Output the (X, Y) coordinate of the center of the cell containing the given text.  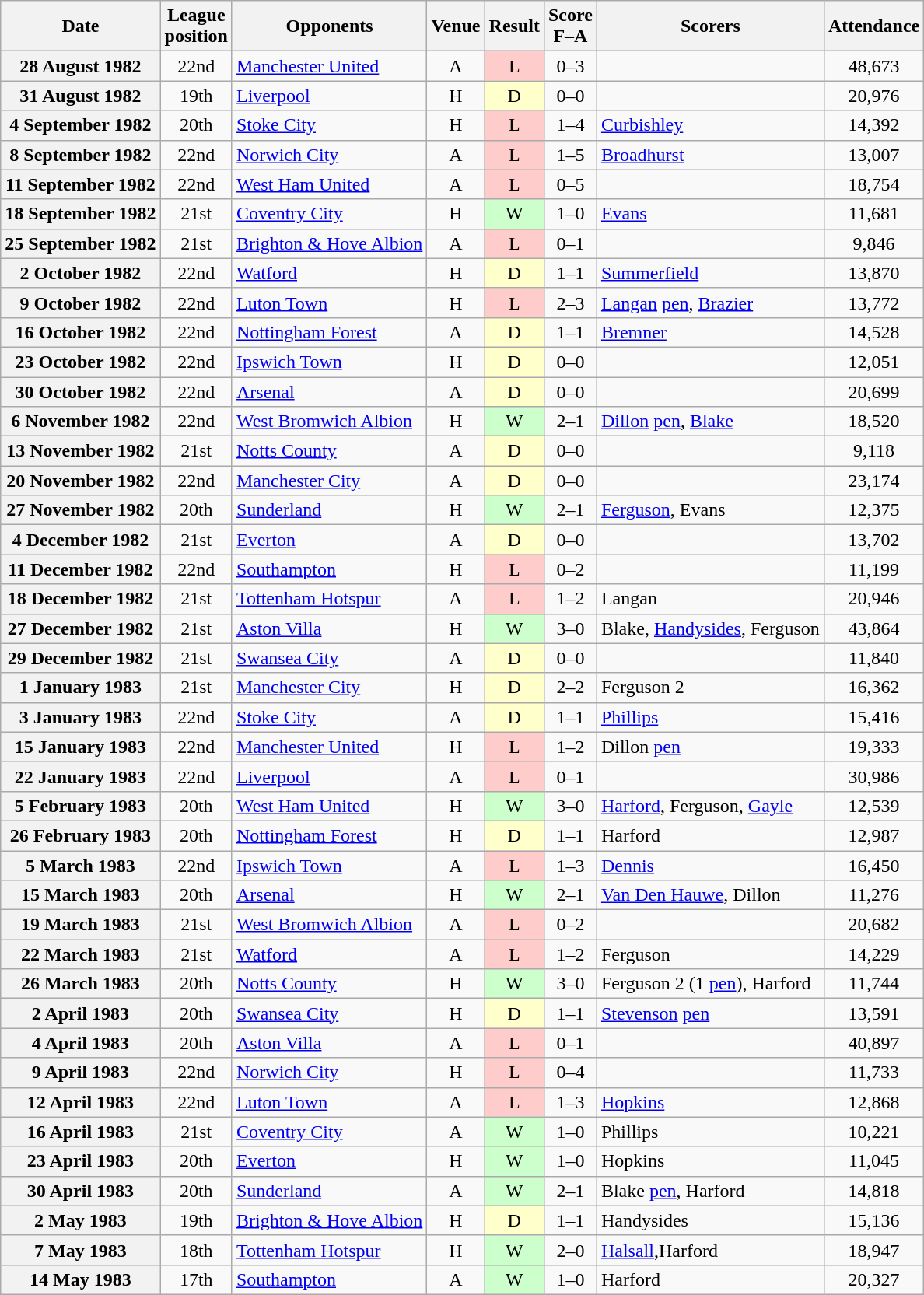
9,118 (873, 451)
Langan pen, Brazier (710, 303)
14 May 1983 (81, 1279)
26 March 1983 (81, 984)
Handysides (710, 1220)
19,333 (873, 747)
17th (196, 1279)
Ferguson 2 (1 pen), Harford (710, 984)
14,229 (873, 954)
13,591 (873, 1013)
31 August 1982 (81, 96)
20,327 (873, 1279)
11,681 (873, 214)
Evans (710, 214)
Curbishley (710, 125)
13,702 (873, 540)
15 March 1983 (81, 895)
12,051 (873, 362)
30 October 1982 (81, 391)
26 February 1983 (81, 835)
9 April 1983 (81, 1073)
14,528 (873, 332)
Dillon pen, Blake (710, 422)
ScoreF–A (570, 26)
18,754 (873, 184)
0–3 (570, 66)
2 April 1983 (81, 1013)
13,007 (873, 155)
7 May 1983 (81, 1250)
1–5 (570, 155)
Venue (456, 26)
9 October 1982 (81, 303)
Dennis (710, 866)
16 April 1983 (81, 1132)
Ferguson, Evans (710, 510)
1–4 (570, 125)
4 December 1982 (81, 540)
30,986 (873, 776)
16,362 (873, 688)
12,987 (873, 835)
11 December 1982 (81, 569)
Langan (710, 599)
11,199 (873, 569)
11,840 (873, 658)
Attendance (873, 26)
22 January 1983 (81, 776)
20,976 (873, 96)
Opponents (329, 26)
16,450 (873, 866)
10,221 (873, 1132)
Harford, Ferguson, Gayle (710, 806)
Van Den Hauwe, Dillon (710, 895)
13,772 (873, 303)
11,744 (873, 984)
9,846 (873, 243)
5 March 1983 (81, 866)
30 April 1983 (81, 1191)
48,673 (873, 66)
43,864 (873, 628)
18 December 1982 (81, 599)
12 April 1983 (81, 1102)
19 March 1983 (81, 925)
Scorers (710, 26)
Broadhurst (710, 155)
4 April 1983 (81, 1043)
11 September 1982 (81, 184)
12,375 (873, 510)
Blake pen, Harford (710, 1191)
1 January 1983 (81, 688)
23,174 (873, 481)
23 October 1982 (81, 362)
28 August 1982 (81, 66)
2–2 (570, 688)
6 November 1982 (81, 422)
5 February 1983 (81, 806)
Halsall,Harford (710, 1250)
4 September 1982 (81, 125)
23 April 1983 (81, 1161)
0–4 (570, 1073)
14,392 (873, 125)
15,416 (873, 717)
29 December 1982 (81, 658)
20 November 1982 (81, 481)
Stevenson pen (710, 1013)
15 January 1983 (81, 747)
2 October 1982 (81, 273)
8 September 1982 (81, 155)
2 May 1983 (81, 1220)
13,870 (873, 273)
14,818 (873, 1191)
11,276 (873, 895)
2–3 (570, 303)
Result (514, 26)
Leagueposition (196, 26)
12,868 (873, 1102)
20,682 (873, 925)
2–0 (570, 1250)
Blake, Handysides, Ferguson (710, 628)
Ferguson 2 (710, 688)
11,733 (873, 1073)
12,539 (873, 806)
20,699 (873, 391)
18,520 (873, 422)
16 October 1982 (81, 332)
Summerfield (710, 273)
Dillon pen (710, 747)
Ferguson (710, 954)
40,897 (873, 1043)
27 November 1982 (81, 510)
0–5 (570, 184)
11,045 (873, 1161)
25 September 1982 (81, 243)
18 September 1982 (81, 214)
18,947 (873, 1250)
3 January 1983 (81, 717)
22 March 1983 (81, 954)
13 November 1982 (81, 451)
15,136 (873, 1220)
Bremner (710, 332)
20,946 (873, 599)
18th (196, 1250)
27 December 1982 (81, 628)
Date (81, 26)
